Find where the given text appears and provide that cell's center as [X, Y] coordinate. 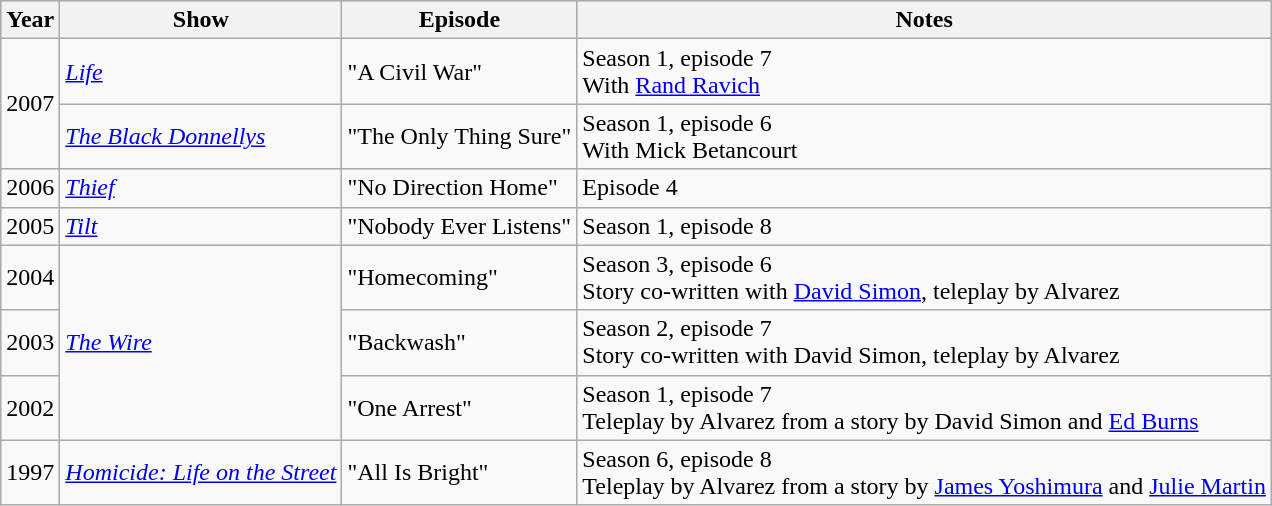
2007 [30, 104]
Year [30, 20]
2002 [30, 408]
"The Only Thing Sure" [460, 136]
The Wire [201, 342]
Thief [201, 188]
"All Is Bright" [460, 472]
"One Arrest" [460, 408]
Season 1, episode 6With Mick Betancourt [924, 136]
1997 [30, 472]
Homicide: Life on the Street [201, 472]
"Nobody Ever Listens" [460, 226]
The Black Donnellys [201, 136]
Season 1, episode 7With Rand Ravich [924, 72]
Season 1, episode 8 [924, 226]
"A Civil War" [460, 72]
Season 6, episode 8Teleplay by Alvarez from a story by James Yoshimura and Julie Martin [924, 472]
Tilt [201, 226]
Episode 4 [924, 188]
Show [201, 20]
Life [201, 72]
Season 3, episode 6Story co-written with David Simon, teleplay by Alvarez [924, 278]
Episode [460, 20]
2006 [30, 188]
2003 [30, 342]
"No Direction Home" [460, 188]
Season 2, episode 7Story co-written with David Simon, teleplay by Alvarez [924, 342]
2005 [30, 226]
"Backwash" [460, 342]
2004 [30, 278]
Notes [924, 20]
Season 1, episode 7Teleplay by Alvarez from a story by David Simon and Ed Burns [924, 408]
"Homecoming" [460, 278]
